Pinpoint the cell where the given text exists, returning its (x, y) midpoint coordinate. 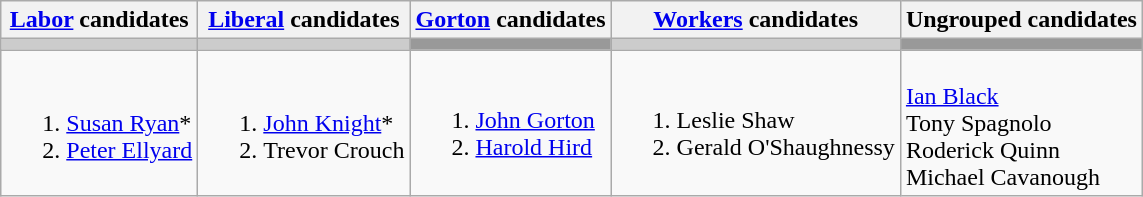
Gorton candidates (510, 20)
Liberal candidates (304, 20)
Ian Black Tony Spagnolo Roderick Quinn Michael Cavanough (1021, 123)
John Knight*Trevor Crouch (304, 123)
Labor candidates (100, 20)
Susan Ryan*Peter Ellyard (100, 123)
Workers candidates (756, 20)
Ungrouped candidates (1021, 20)
Leslie ShawGerald O'Shaughnessy (756, 123)
John GortonHarold Hird (510, 123)
